Extract the (X, Y) coordinate from the center of the cell holding the provided text.  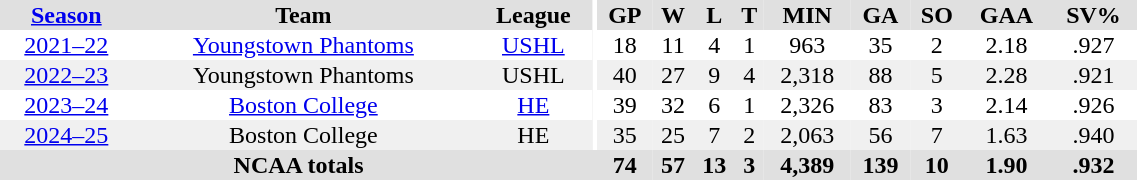
1.90 (1007, 165)
SO (936, 15)
GA (880, 15)
2,326 (808, 105)
5 (936, 75)
MIN (808, 15)
74 (624, 165)
T (750, 15)
963 (808, 45)
2024–25 (66, 135)
57 (674, 165)
.926 (1093, 105)
2023–24 (66, 105)
2,063 (808, 135)
1.63 (1007, 135)
11 (674, 45)
GAA (1007, 15)
27 (674, 75)
.932 (1093, 165)
NCAA totals (298, 165)
2.28 (1007, 75)
88 (880, 75)
2022–23 (66, 75)
2,318 (808, 75)
.927 (1093, 45)
6 (714, 105)
10 (936, 165)
GP (624, 15)
2.14 (1007, 105)
.940 (1093, 135)
L (714, 15)
83 (880, 105)
League (533, 15)
139 (880, 165)
2.18 (1007, 45)
W (674, 15)
9 (714, 75)
39 (624, 105)
40 (624, 75)
4,389 (808, 165)
Team (304, 15)
18 (624, 45)
Season (66, 15)
56 (880, 135)
13 (714, 165)
32 (674, 105)
SV% (1093, 15)
25 (674, 135)
2021–22 (66, 45)
.921 (1093, 75)
